Determine the (X, Y) coordinate at the center of the cell enclosing the given text.  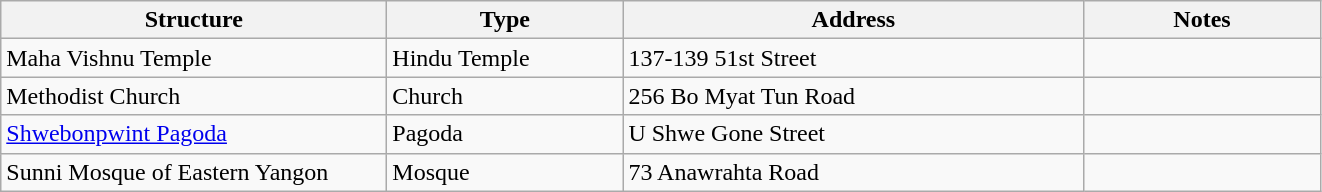
73 Anawrahta Road (854, 172)
U Shwe Gone Street (854, 134)
Church (505, 96)
Structure (194, 20)
Maha Vishnu Temple (194, 58)
Sunni Mosque of Eastern Yangon (194, 172)
Notes (1202, 20)
Type (505, 20)
256 Bo Myat Tun Road (854, 96)
Mosque (505, 172)
Hindu Temple (505, 58)
137-139 51st Street (854, 58)
Address (854, 20)
Shwebonpwint Pagoda (194, 134)
Pagoda (505, 134)
Methodist Church (194, 96)
